Identify which cell holds the provided text, then report its [x, y] central coordinate. 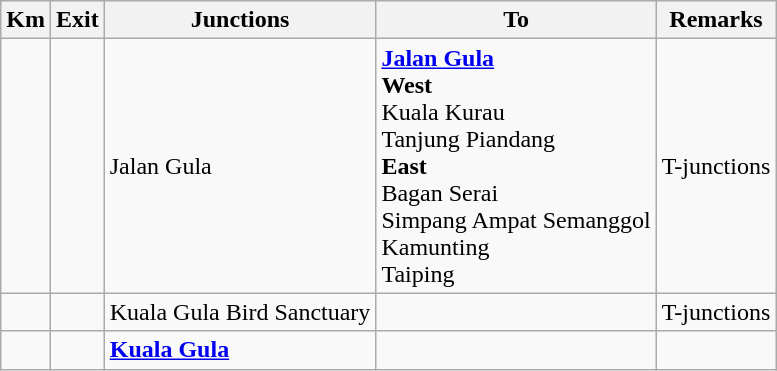
Exit [77, 20]
Jalan GulaWestKuala KurauTanjung PiandangEastBagan SeraiSimpang Ampat SemanggolKamuntingTaiping [516, 166]
Kuala Gula [240, 350]
Remarks [716, 20]
Kuala Gula Bird Sanctuary [240, 312]
Km [26, 20]
To [516, 20]
Jalan Gula [240, 166]
Junctions [240, 20]
